Return [X, Y] of the center of cell containing provided text 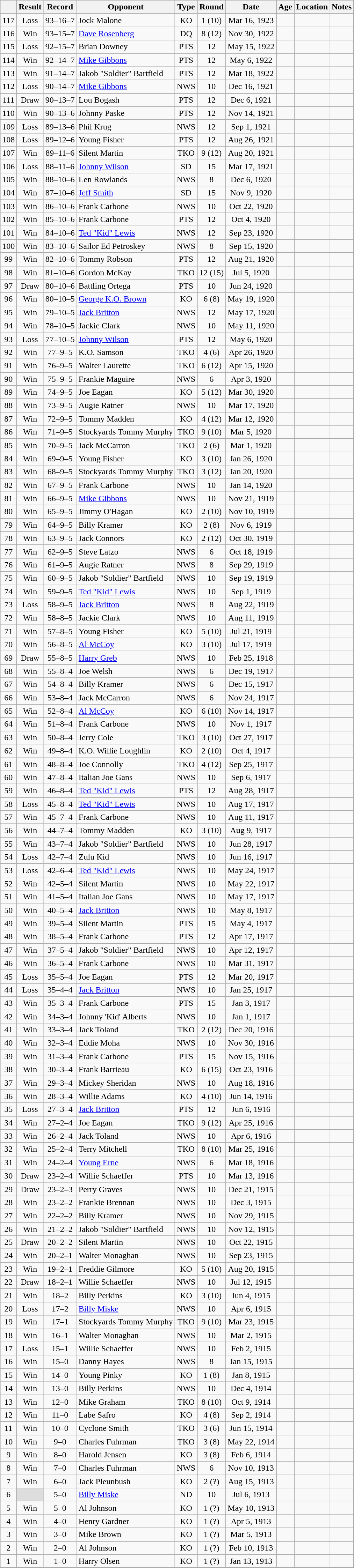
Sep 25, 1917 [251, 764]
106 [8, 166]
17 [8, 1348]
Freddie Gilmore [126, 1269]
93–15–7 [60, 34]
Jack Connors [126, 538]
Apr 25, 1916 [251, 1123]
68–9–5 [60, 472]
53–8–4 [60, 698]
Apr 12, 1917 [251, 950]
73 [8, 605]
Frankie Brennan [126, 1202]
42 [8, 1017]
20 [8, 1309]
6 (8) [212, 299]
13–0 [60, 1388]
22 [8, 1282]
64 [8, 724]
May 22, 1917 [251, 884]
52–8–4 [60, 711]
49–8–4 [60, 751]
39 [8, 1056]
Jun 28, 1917 [251, 844]
Len Rowlands [126, 180]
Aug 22, 1919 [251, 605]
89–11–6 [60, 153]
Nov 10, 1913 [251, 1468]
69–9–5 [60, 459]
Jun 15, 1914 [251, 1428]
Aug 15, 1913 [251, 1481]
77–10–5 [60, 339]
Henry Gardner [126, 1521]
Age [285, 7]
38 [8, 1070]
33–3–4 [60, 1030]
48–8–4 [60, 764]
Dec 3, 1915 [251, 1202]
Gordon McKay [126, 273]
Aug 21, 1920 [251, 259]
Jack Pleunbush [126, 1481]
66–9–5 [60, 498]
46 [8, 963]
Dec 16, 1921 [251, 87]
8 (12) [212, 34]
68 [8, 671]
64–9–5 [60, 525]
7–0 [60, 1468]
4 [8, 1521]
51 [8, 897]
Jan 15, 1915 [251, 1362]
Feb 2, 1915 [251, 1348]
104 [8, 193]
Nov 6, 1919 [251, 525]
60 [8, 777]
110 [8, 113]
11 [8, 1428]
DQ [186, 34]
26–2–4 [60, 1136]
37 [8, 1083]
89–12–6 [60, 140]
30 [8, 1176]
Mike Graham [126, 1402]
Harry Greb [126, 658]
99 [8, 259]
2 (6) [212, 445]
90 [8, 379]
61 [8, 764]
Harry Olsen [126, 1561]
62 [8, 751]
Mickey Sheridan [126, 1083]
82–10–6 [60, 259]
32–3–4 [60, 1043]
89–13–6 [60, 126]
Jerry Cole [126, 737]
3 [8, 1534]
13 [8, 1402]
14 [8, 1388]
Mar 17, 1921 [251, 166]
Young Pinky [126, 1375]
Jan 13, 1913 [251, 1561]
May 19, 1920 [251, 299]
37–5–4 [60, 950]
65 [8, 711]
84 [8, 459]
2 [8, 1548]
Mar 30, 1920 [251, 392]
107 [8, 153]
May 17, 1917 [251, 897]
76 [8, 565]
17–2 [60, 1309]
Sep 29, 1919 [251, 565]
80 [8, 512]
40–5–4 [60, 910]
87 [8, 419]
103 [8, 206]
39–5–4 [60, 923]
83–10–6 [60, 246]
May 8, 1917 [251, 910]
33 [8, 1136]
35–4–4 [60, 990]
Aug 28, 1917 [251, 790]
25–2–4 [60, 1149]
Mar 5, 1920 [251, 432]
86 [8, 432]
Oct 27, 1917 [251, 737]
Oct 23, 1916 [251, 1070]
Joe Welsh [126, 671]
Terry Mitchell [126, 1149]
36–5–4 [60, 963]
Mar 5, 1913 [251, 1534]
15–1 [60, 1348]
82 [8, 485]
Tommy Robson [126, 259]
35–5–4 [60, 976]
47 [8, 950]
18–2–1 [60, 1282]
Oct 22, 1920 [251, 206]
73–9–5 [60, 406]
74 [8, 592]
Nov 21, 1919 [251, 498]
Oct 30, 1919 [251, 538]
71–9–5 [60, 432]
114 [8, 60]
Brian Downey [126, 47]
May 11, 1920 [251, 326]
Dec 6, 1921 [251, 100]
Mar 20, 1917 [251, 976]
Dec 15, 1917 [251, 684]
Jeff Smith [126, 193]
71 [8, 631]
Mar 17, 1920 [251, 406]
30–3–4 [60, 1070]
Johnny Paske [126, 113]
31–3–4 [60, 1056]
93–16–7 [60, 20]
29 [8, 1189]
32 [8, 1149]
72–9–5 [60, 419]
Jun 4, 1915 [251, 1295]
88 [8, 406]
Jan 20, 1920 [251, 472]
78 [8, 538]
45 [8, 976]
21 [8, 1295]
57–8–5 [60, 631]
ND [186, 1495]
Harold Jensen [126, 1455]
92–14–7 [60, 60]
Location [312, 7]
Nov 14, 1921 [251, 113]
Feb 25, 1918 [251, 658]
92–15–7 [60, 47]
81–10–6 [60, 273]
May 10, 1913 [251, 1508]
36 [8, 1096]
24 [8, 1256]
28 [8, 1202]
Sailor Ed Petroskey [126, 246]
11–0 [60, 1415]
3 (12) [212, 472]
Apr 26, 1920 [251, 352]
3–0 [60, 1534]
77–9–5 [60, 352]
18 [8, 1335]
24–2–4 [60, 1162]
28–3–4 [60, 1096]
47–8–4 [60, 777]
Aug 20, 1915 [251, 1269]
26 [8, 1229]
14–0 [60, 1375]
57 [8, 817]
23–2–2 [60, 1202]
59 [8, 790]
72 [8, 618]
85 [8, 445]
Mar 1, 1920 [251, 445]
48 [8, 937]
109 [8, 126]
Steve Latzo [126, 551]
10–0 [60, 1428]
Round [212, 7]
45–8–4 [60, 804]
84–10–6 [60, 233]
56 [8, 831]
Young Erne [126, 1162]
22–2–2 [60, 1216]
Walter Laurette [126, 365]
Frank Barrieau [126, 1070]
Perry Graves [126, 1189]
49 [8, 923]
Aug 26, 1921 [251, 140]
91 [8, 365]
Lou Bogash [126, 100]
Sep 23, 1915 [251, 1256]
Apr 3, 1920 [251, 379]
K.O. Samson [126, 352]
61–9–5 [60, 565]
Oct 4, 1920 [251, 220]
55–8–4 [60, 671]
Sep 6, 1917 [251, 777]
Jul 17, 1919 [251, 645]
9 [8, 1455]
70–9–5 [60, 445]
62–9–5 [60, 551]
Sep 23, 1920 [251, 233]
44 [8, 990]
80–10–6 [60, 286]
May 15, 1922 [251, 47]
3 (6) [212, 1428]
Mar 16, 1923 [251, 20]
George K.O. Brown [126, 299]
Dec 21, 1915 [251, 1189]
41–5–4 [60, 897]
85–10–6 [60, 220]
Mar 13, 1916 [251, 1176]
55 [8, 844]
67 [8, 684]
Nov 30, 1916 [251, 1043]
Jul 12, 1915 [251, 1282]
53 [8, 870]
Apr 6, 1915 [251, 1309]
79 [8, 525]
25 [8, 1242]
Danny Hayes [126, 1362]
80–10–5 [60, 299]
Feb 6, 1914 [251, 1455]
42–6–4 [60, 870]
20–2–1 [60, 1256]
Feb 10, 1913 [251, 1548]
Nov 29, 1915 [251, 1216]
1 (8) [212, 1375]
31 [8, 1162]
Apr 5, 1913 [251, 1521]
Notes [342, 7]
Jul 21, 1919 [251, 631]
Joe Connolly [126, 764]
Aug 17, 1917 [251, 804]
Jun 6, 1916 [251, 1109]
May 24, 1917 [251, 870]
21–2–2 [60, 1229]
Zulu Kid [126, 857]
96 [8, 299]
1–0 [60, 1561]
1 (10) [212, 20]
45–7–4 [60, 817]
43–7–4 [60, 844]
6 (15) [212, 1070]
63–9–5 [60, 538]
4 (6) [212, 352]
58 [8, 804]
May 4, 1917 [251, 923]
95 [8, 312]
9–0 [60, 1442]
19–2–1 [60, 1269]
Nov 14, 1917 [251, 711]
12–0 [60, 1402]
Sep 2, 1914 [251, 1415]
Nov 1, 1917 [251, 724]
16–1 [60, 1335]
5 [8, 1508]
108 [8, 140]
42–7–4 [60, 857]
29–3–4 [60, 1083]
Jan 14, 1920 [251, 485]
58–9–5 [60, 605]
59–9–5 [60, 592]
Aug 20, 1921 [251, 153]
111 [8, 100]
23 [8, 1269]
Dec 6, 1920 [251, 180]
6 (10) [212, 711]
Jun 16, 1917 [251, 857]
Jan 1, 1917 [251, 1017]
51–8–4 [60, 724]
Oct 18, 1919 [251, 551]
90–14–7 [60, 87]
50–8–4 [60, 737]
Sep 1, 1919 [251, 592]
87–10–6 [60, 193]
83 [8, 472]
Oct 22, 1915 [251, 1242]
117 [8, 20]
50 [8, 910]
Jun 24, 1920 [251, 286]
4–0 [60, 1521]
Dec 20, 1916 [251, 1030]
Apr 6, 1916 [251, 1136]
May 6, 1920 [251, 339]
34–3–4 [60, 1017]
Nov 12, 1915 [251, 1229]
41 [8, 1030]
Labe Safro [126, 1415]
Aug 11, 1919 [251, 618]
Mar 18, 1922 [251, 73]
1 [8, 1561]
27–2–4 [60, 1123]
43 [8, 1003]
Nov 10, 1919 [251, 512]
7 [8, 1481]
Mar 12, 1920 [251, 419]
6–0 [60, 1481]
2 (8) [212, 525]
97 [8, 286]
Jul 6, 1913 [251, 1495]
Apr 15, 1920 [251, 365]
4 (8) [212, 1415]
100 [8, 246]
23–2–3 [60, 1189]
75–9–5 [60, 379]
Sep 19, 1919 [251, 578]
Eddie Moha [126, 1043]
54–8–4 [60, 684]
58–8–5 [60, 618]
74–9–5 [60, 392]
78–10–5 [60, 326]
70 [8, 645]
79–10–5 [60, 312]
K.O. Willie Loughlin [126, 751]
Jan 3, 1917 [251, 1003]
69 [8, 658]
55–8–5 [60, 658]
Date [251, 7]
90–13–7 [60, 100]
Apr 17, 1917 [251, 937]
Jan 8, 1915 [251, 1375]
27 [8, 1216]
23–2–4 [60, 1176]
42–5–4 [60, 884]
75 [8, 578]
98 [8, 273]
66 [8, 698]
112 [8, 87]
65–9–5 [60, 512]
19 [8, 1322]
102 [8, 220]
116 [8, 34]
Nov 30, 1922 [251, 34]
91–14–7 [60, 73]
Frankie Maguire [126, 379]
Dave Rosenberg [126, 34]
34 [8, 1123]
2 (?) [212, 1481]
Type [186, 7]
115 [8, 47]
93 [8, 339]
Mar 18, 1916 [251, 1162]
Jan 26, 1920 [251, 459]
113 [8, 73]
17–1 [60, 1322]
92 [8, 352]
Result [30, 7]
Sep 1, 1921 [251, 126]
88–10–6 [60, 180]
6 (12) [212, 365]
12 (15) [212, 273]
35 [8, 1109]
5 (12) [212, 392]
Cyclone Smith [126, 1428]
44–7–4 [60, 831]
Opponent [126, 7]
15–0 [60, 1362]
86–10–6 [60, 206]
May 17, 1920 [251, 312]
20–2–2 [60, 1242]
Dec 19, 1917 [251, 671]
Nov 24, 1917 [251, 698]
Willie Adams [126, 1096]
101 [8, 233]
Mar 23, 1915 [251, 1322]
Nov 9, 1920 [251, 193]
63 [8, 737]
Jimmy O'Hagan [126, 512]
Jock Malone [126, 20]
Jul 5, 1920 [251, 273]
8–0 [60, 1455]
Sep 15, 1920 [251, 246]
Aug 11, 1917 [251, 817]
46–8–4 [60, 790]
77 [8, 551]
40 [8, 1043]
Mike Brown [126, 1534]
76–9–5 [60, 365]
88–11–6 [60, 166]
May 22, 1914 [251, 1442]
81 [8, 498]
105 [8, 180]
Record [60, 7]
2–0 [60, 1548]
27–3–4 [60, 1109]
67–9–5 [60, 485]
Nov 15, 1916 [251, 1056]
38–5–4 [60, 937]
Jun 14, 1916 [251, 1096]
Mar 31, 1917 [251, 963]
35–3–4 [60, 1003]
Aug 9, 1917 [251, 831]
May 6, 1922 [251, 60]
4 (10) [212, 1096]
60–9–5 [60, 578]
16 [8, 1362]
54 [8, 857]
Dec 4, 1914 [251, 1388]
Oct 9, 1914 [251, 1402]
56–8–5 [60, 645]
18–2 [60, 1295]
Mar 2, 1915 [251, 1335]
94 [8, 326]
Aug 18, 1916 [251, 1083]
Jan 25, 1917 [251, 990]
52 [8, 884]
Battling Ortega [126, 286]
Phil Krug [126, 126]
90–13–6 [60, 113]
89 [8, 392]
Johnny 'Kid' Alberts [126, 1017]
Oct 4, 1917 [251, 751]
Mar 25, 1916 [251, 1149]
